Return [x, y] of the center of cell containing provided text 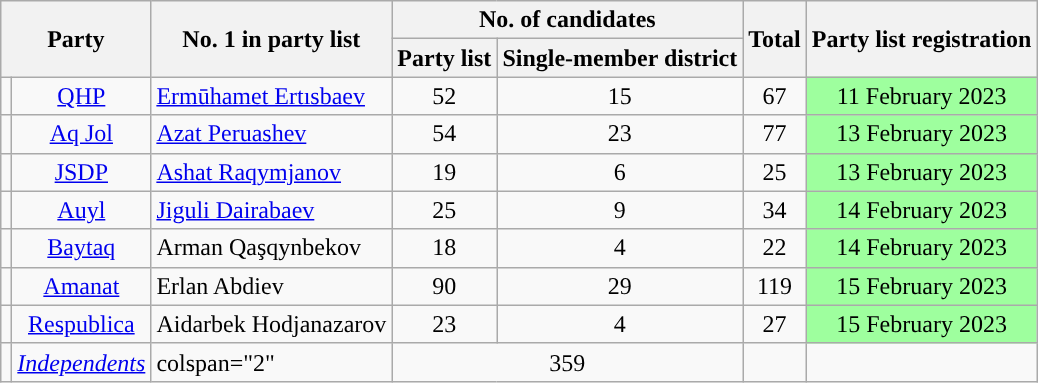
Aq Jol [82, 134]
Party [76, 39]
54 [444, 134]
18 [444, 248]
Amanat [82, 286]
19 [444, 172]
34 [775, 210]
Jiguli Dairabaev [272, 210]
11 February 2023 [922, 96]
Party list registration [922, 39]
9 [620, 210]
Respublica [82, 324]
Aidarbek Hodjanazarov [272, 324]
QHP [82, 96]
Azat Peruashev [272, 134]
90 [444, 286]
Independents [82, 362]
29 [620, 286]
27 [775, 324]
Arman Qaşqynbekov [272, 248]
67 [775, 96]
Baytaq [82, 248]
Ermūhamet Ertısbaev [272, 96]
colspan="2" [272, 362]
Erlan Abdiev [272, 286]
77 [775, 134]
Ashat Raqymjanov [272, 172]
Party list [444, 58]
Auyl [82, 210]
Total [775, 39]
52 [444, 96]
Single-member district [620, 58]
6 [620, 172]
No. of candidates [568, 20]
359 [568, 362]
No. 1 in party list [272, 39]
119 [775, 286]
JSDP [82, 172]
22 [775, 248]
15 [620, 96]
